Return the [x, y] coordinate for the center point of the cell that contains the specified text.  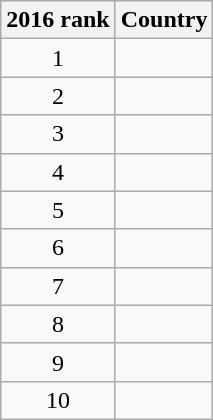
5 [58, 210]
8 [58, 324]
1 [58, 58]
6 [58, 248]
3 [58, 134]
10 [58, 400]
4 [58, 172]
Country [164, 20]
7 [58, 286]
9 [58, 362]
2016 rank [58, 20]
2 [58, 96]
